Identify which cell holds the provided text, then report its [X, Y] central coordinate. 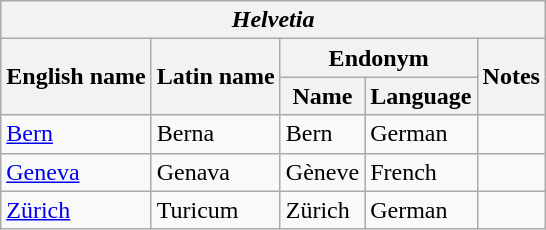
Name [322, 96]
Genava [216, 172]
Gèneve [322, 172]
Turicum [216, 210]
Endonym [378, 58]
Helvetia [274, 20]
Latin name [216, 77]
Berna [216, 134]
Notes [511, 77]
Language [421, 96]
French [421, 172]
Geneva [76, 172]
English name [76, 77]
